Capture the cell that displays the provided text and extract its [x, y] central coordinate. 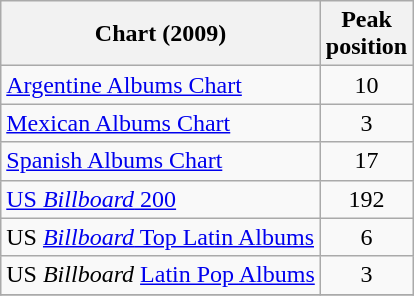
US Billboard Top Latin Albums [161, 237]
6 [366, 237]
US Billboard 200 [161, 199]
Chart (2009) [161, 34]
Argentine Albums Chart [161, 85]
17 [366, 161]
Spanish Albums Chart [161, 161]
US Billboard Latin Pop Albums [161, 275]
Peakposition [366, 34]
10 [366, 85]
192 [366, 199]
Mexican Albums Chart [161, 123]
